Return the [x, y] coordinate for the center point of the cell that contains the specified text.  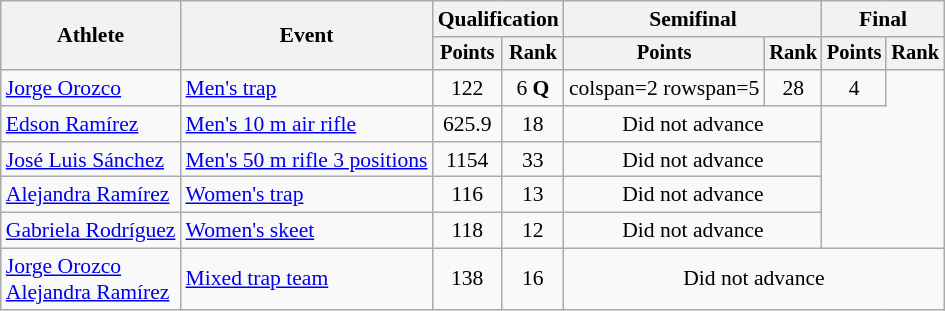
28 [793, 88]
4 [854, 88]
118 [468, 231]
1154 [468, 160]
116 [468, 195]
122 [468, 88]
Jorge OrozcoAlejandra Ramírez [91, 280]
Athlete [91, 36]
Gabriela Rodríguez [91, 231]
Men's 50 m rifle 3 positions [307, 160]
Final [883, 19]
625.9 [468, 124]
Mixed trap team [307, 280]
colspan=2 rowspan=5 [664, 88]
Edson Ramírez [91, 124]
33 [533, 160]
Event [307, 36]
Semifinal [693, 19]
18 [533, 124]
138 [468, 280]
Jorge Orozco [91, 88]
Alejandra Ramírez [91, 195]
Men's trap [307, 88]
Women's skeet [307, 231]
José Luis Sánchez [91, 160]
Qualification [498, 19]
13 [533, 195]
12 [533, 231]
6 Q [533, 88]
Women's trap [307, 195]
Men's 10 m air rifle [307, 124]
16 [533, 280]
